Find where the given text appears and provide that cell's center as (x, y) coordinate. 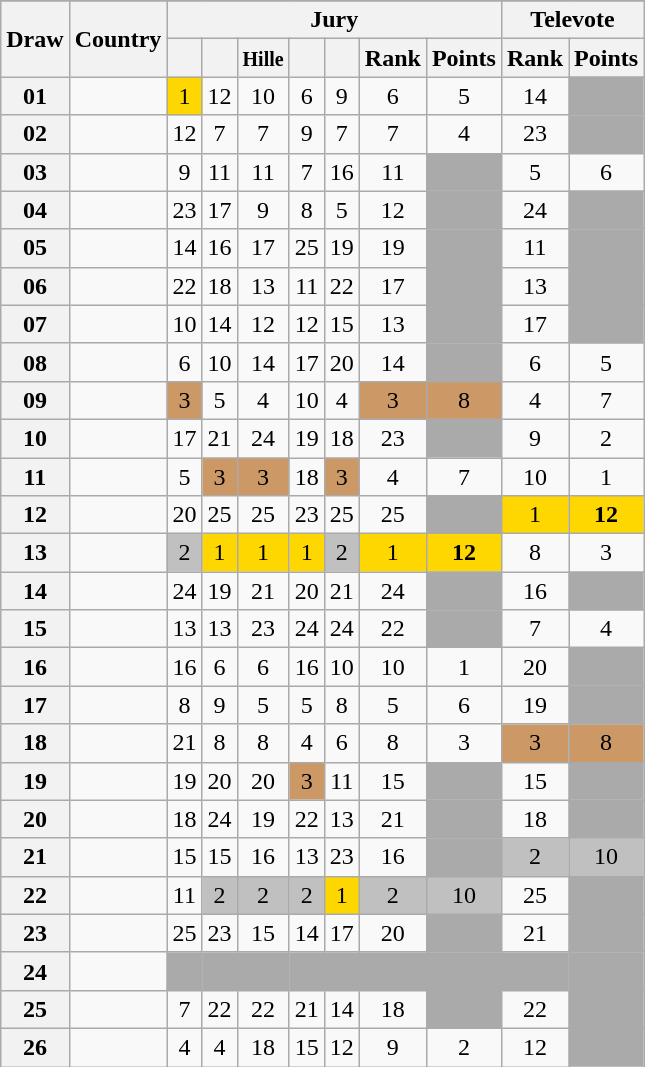
07 (35, 324)
02 (35, 134)
06 (35, 286)
03 (35, 172)
05 (35, 248)
Draw (35, 39)
Televote (572, 20)
26 (35, 1047)
08 (35, 362)
Country (118, 39)
04 (35, 210)
01 (35, 96)
Hille (263, 58)
Jury (334, 20)
09 (35, 400)
